Return the [X, Y] coordinate for the center point of the cell that contains the specified text.  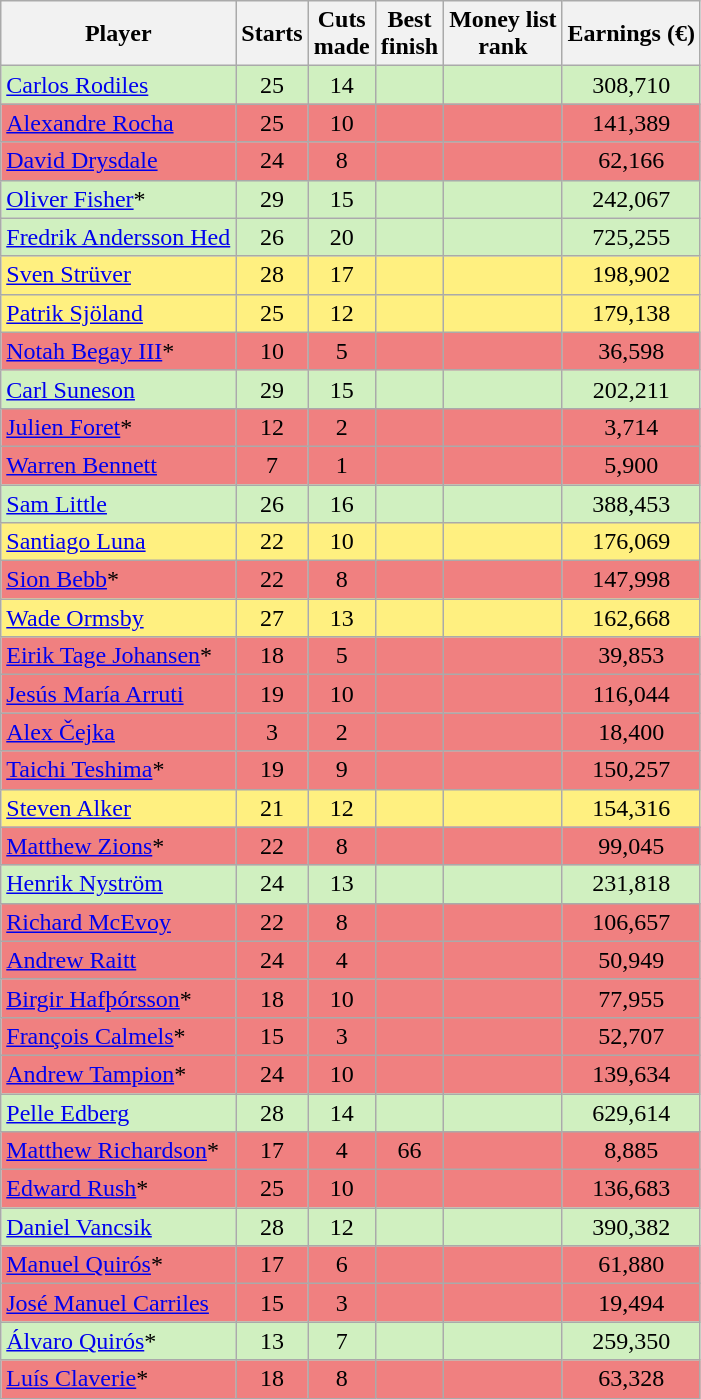
21 [272, 808]
Earnings (€) [631, 34]
Álvaro Quirós* [118, 1341]
Daniel Vancsik [118, 1227]
Matthew Richardson* [118, 1151]
Matthew Zions* [118, 846]
José Manuel Carriles [118, 1303]
19,494 [631, 1303]
198,902 [631, 275]
Warren Bennett [118, 465]
Sion Bebb* [118, 580]
Taichi Teshima* [118, 770]
Sven Strüver [118, 275]
147,998 [631, 580]
Andrew Tampion* [118, 1074]
242,067 [631, 199]
5,900 [631, 465]
Carl Suneson [118, 389]
141,389 [631, 123]
Luís Claverie* [118, 1379]
Alexandre Rocha [118, 123]
Eirik Tage Johansen* [118, 656]
62,166 [631, 161]
231,818 [631, 884]
9 [342, 770]
66 [409, 1151]
39,853 [631, 656]
150,257 [631, 770]
Notah Begay III* [118, 351]
Wade Ormsby [118, 618]
6 [342, 1265]
162,668 [631, 618]
3,714 [631, 427]
Sam Little [118, 503]
David Drysdale [118, 161]
Richard McEvoy [118, 922]
Jesús María Arruti [118, 694]
77,955 [631, 998]
François Calmels* [118, 1036]
61,880 [631, 1265]
116,044 [631, 694]
36,598 [631, 351]
176,069 [631, 542]
154,316 [631, 808]
18,400 [631, 732]
Edward Rush* [118, 1189]
202,211 [631, 389]
Henrik Nyström [118, 884]
50,949 [631, 960]
725,255 [631, 237]
Birgir Hafþórsson* [118, 998]
629,614 [631, 1113]
16 [342, 503]
99,045 [631, 846]
Santiago Luna [118, 542]
27 [272, 618]
Patrik Sjöland [118, 313]
Cutsmade [342, 34]
Carlos Rodiles [118, 85]
8,885 [631, 1151]
Andrew Raitt [118, 960]
106,657 [631, 922]
Steven Alker [118, 808]
Julien Foret* [118, 427]
52,707 [631, 1036]
Starts [272, 34]
1 [342, 465]
Bestfinish [409, 34]
Alex Čejka [118, 732]
Money listrank [503, 34]
139,634 [631, 1074]
Fredrik Andersson Hed [118, 237]
Oliver Fisher* [118, 199]
Pelle Edberg [118, 1113]
259,350 [631, 1341]
Player [118, 34]
136,683 [631, 1189]
179,138 [631, 313]
Manuel Quirós* [118, 1265]
388,453 [631, 503]
390,382 [631, 1227]
20 [342, 237]
63,328 [631, 1379]
308,710 [631, 85]
